Capture the cell that displays the provided text and extract its (x, y) central coordinate. 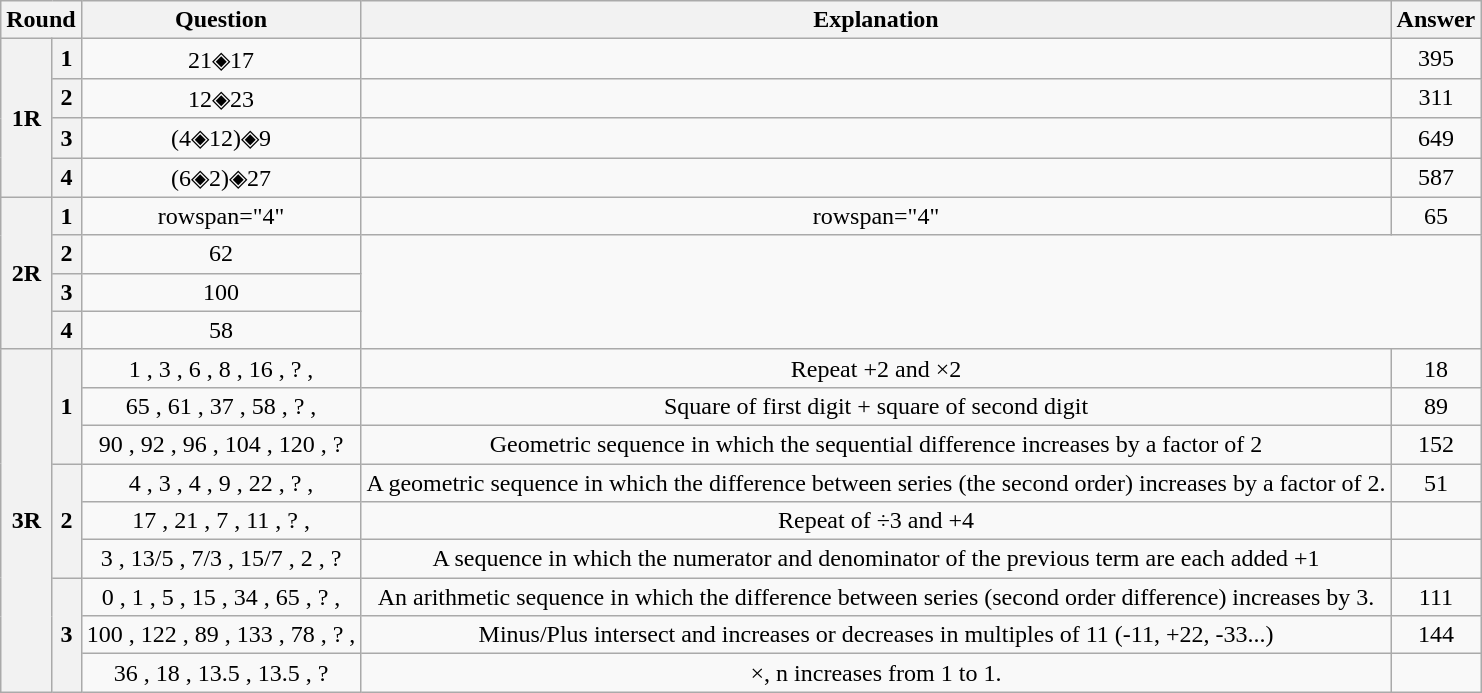
62 (221, 254)
0 , 1 , 5 , 15 , 34 , 65 , ? , (221, 597)
144 (1436, 635)
649 (1436, 138)
Square of first digit + square of second digit (876, 406)
Geometric sequence in which the sequential difference increases by a factor of 2 (876, 444)
89 (1436, 406)
1 , 3 , 6 , 8 , 16 , ? , (221, 368)
100 (221, 292)
3 , 13/5 , 7/3 , 15/7 , 2 , ? (221, 559)
×, n increases from 1 to 1. (876, 673)
12◈23 (221, 98)
395 (1436, 59)
58 (221, 330)
36 , 18 , 13.5 , 13.5 , ? (221, 673)
(6◈2)◈27 (221, 178)
51 (1436, 483)
Minus/Plus intersect and increases or decreases in multiples of 11 (-11, +22, -33...) (876, 635)
Answer (1436, 20)
1R (26, 118)
2R (26, 273)
A geometric sequence in which the difference between series (the second order) increases by a factor of 2. (876, 483)
18 (1436, 368)
100 , 122 , 89 , 133 , 78 , ? , (221, 635)
152 (1436, 444)
3R (26, 520)
An arithmetic sequence in which the difference between series (second order difference) increases by 3. (876, 597)
65 , 61 , 37 , 58 , ? , (221, 406)
111 (1436, 597)
65 (1436, 216)
Question (221, 20)
Explanation (876, 20)
90 , 92 , 96 , 104 , 120 , ? (221, 444)
311 (1436, 98)
Round (41, 20)
17 , 21 , 7 , 11 , ? , (221, 521)
Repeat of ÷3 and +4 (876, 521)
4 , 3 , 4 , 9 , 22 , ? , (221, 483)
587 (1436, 178)
(4◈12)◈9 (221, 138)
Repeat +2 and ×2 (876, 368)
A sequence in which the numerator and denominator of the previous term are each added +1 (876, 559)
21◈17 (221, 59)
